Locate the cell with the specified text and output its (X, Y) center coordinate. 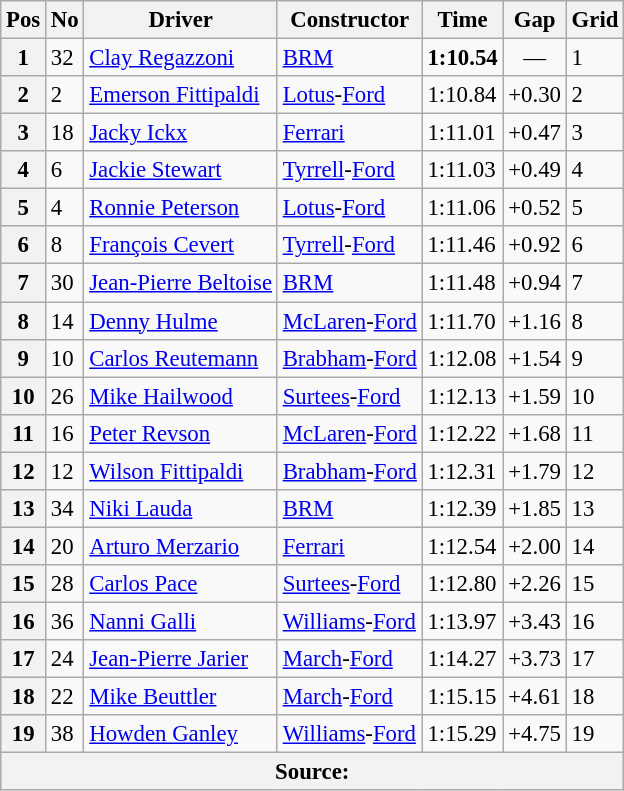
1:12.22 (462, 433)
1:11.48 (462, 283)
+1.54 (534, 358)
Jacky Ickx (180, 133)
Mike Hailwood (180, 396)
Mike Beuttler (180, 697)
1:10.84 (462, 95)
Ronnie Peterson (180, 208)
Wilson Fittipaldi (180, 471)
Source: (312, 772)
No (65, 20)
1:12.08 (462, 358)
Grid (594, 20)
+0.52 (534, 208)
34 (65, 509)
1:11.01 (462, 133)
+0.47 (534, 133)
— (534, 58)
1:11.06 (462, 208)
1:12.80 (462, 584)
+1.59 (534, 396)
Jean-Pierre Jarier (180, 659)
1:15.15 (462, 697)
26 (65, 396)
Driver (180, 20)
1:12.31 (462, 471)
1:11.03 (462, 170)
22 (65, 697)
François Cevert (180, 245)
Nanni Galli (180, 621)
38 (65, 734)
+0.30 (534, 95)
36 (65, 621)
Carlos Pace (180, 584)
30 (65, 283)
20 (65, 546)
32 (65, 58)
1:12.54 (462, 546)
Jean-Pierre Beltoise (180, 283)
24 (65, 659)
Niki Lauda (180, 509)
+2.26 (534, 584)
Jackie Stewart (180, 170)
1:10.54 (462, 58)
1:11.70 (462, 321)
+3.73 (534, 659)
+2.00 (534, 546)
Emerson Fittipaldi (180, 95)
+4.61 (534, 697)
Howden Ganley (180, 734)
28 (65, 584)
+1.85 (534, 509)
+1.68 (534, 433)
+0.94 (534, 283)
+0.49 (534, 170)
+1.79 (534, 471)
Arturo Merzario (180, 546)
Constructor (350, 20)
+4.75 (534, 734)
1:13.97 (462, 621)
Pos (24, 20)
Gap (534, 20)
+0.92 (534, 245)
1:14.27 (462, 659)
1:12.39 (462, 509)
+1.16 (534, 321)
Clay Regazzoni (180, 58)
Peter Revson (180, 433)
Carlos Reutemann (180, 358)
+3.43 (534, 621)
1:12.13 (462, 396)
1:11.46 (462, 245)
1:15.29 (462, 734)
Time (462, 20)
Denny Hulme (180, 321)
